Identify which cell holds the provided text, then report its (X, Y) central coordinate. 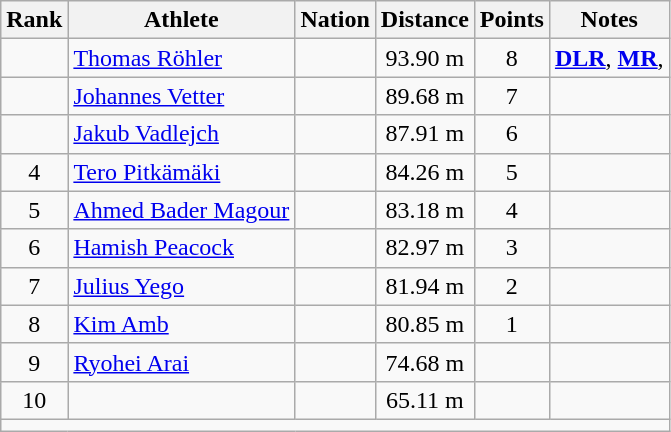
Tero Pitkämäki (182, 172)
82.97 m (424, 248)
Notes (609, 20)
Rank (34, 20)
Johannes Vetter (182, 96)
1 (512, 324)
81.94 m (424, 286)
Distance (424, 20)
9 (34, 362)
2 (512, 286)
Nation (335, 20)
83.18 m (424, 210)
80.85 m (424, 324)
84.26 m (424, 172)
DLR, MR, (609, 58)
Jakub Vadlejch (182, 134)
Ryohei Arai (182, 362)
10 (34, 400)
Ahmed Bader Magour (182, 210)
65.11 m (424, 400)
3 (512, 248)
93.90 m (424, 58)
Athlete (182, 20)
Julius Yego (182, 286)
Points (512, 20)
89.68 m (424, 96)
Kim Amb (182, 324)
Hamish Peacock (182, 248)
Thomas Röhler (182, 58)
74.68 m (424, 362)
87.91 m (424, 134)
